Search for the cell housing the specified text and yield its [X, Y] center coordinate. 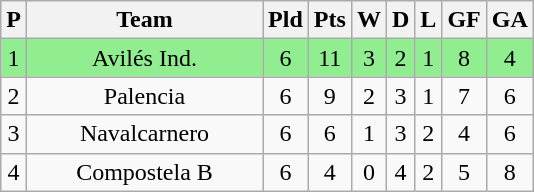
Pld [286, 20]
11 [330, 58]
Team [144, 20]
P [14, 20]
Pts [330, 20]
5 [464, 172]
L [428, 20]
Palencia [144, 96]
0 [368, 172]
GF [464, 20]
9 [330, 96]
Avilés Ind. [144, 58]
W [368, 20]
GA [510, 20]
Navalcarnero [144, 134]
D [400, 20]
Compostela B [144, 172]
7 [464, 96]
